Pinpoint the cell where the given text exists, returning its [x, y] midpoint coordinate. 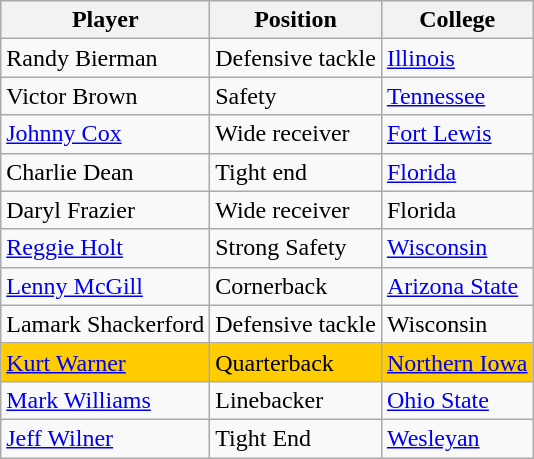
Cornerback [296, 286]
Safety [296, 96]
Randy Bierman [106, 58]
Kurt Warner [106, 362]
Ohio State [457, 400]
Illinois [457, 58]
Tennessee [457, 96]
Jeff Wilner [106, 438]
Player [106, 20]
Reggie Holt [106, 248]
Position [296, 20]
Johnny Cox [106, 134]
Lenny McGill [106, 286]
Linebacker [296, 400]
Fort Lewis [457, 134]
Mark Williams [106, 400]
Arizona State [457, 286]
Charlie Dean [106, 172]
Tight End [296, 438]
Wesleyan [457, 438]
College [457, 20]
Victor Brown [106, 96]
Daryl Frazier [106, 210]
Strong Safety [296, 248]
Lamark Shackerford [106, 324]
Tight end [296, 172]
Quarterback [296, 362]
Northern Iowa [457, 362]
